Return the [X, Y] coordinate for the center point of the cell that contains the specified text.  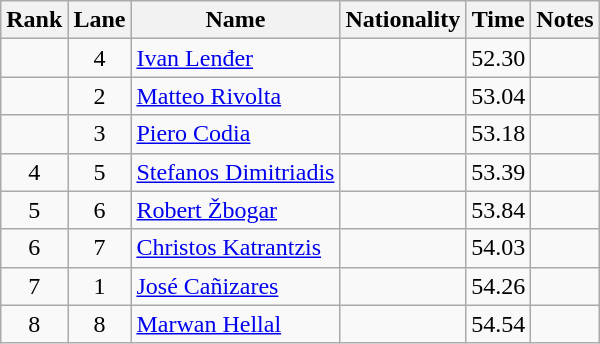
Rank [34, 20]
José Cañizares [236, 286]
53.18 [498, 134]
53.04 [498, 96]
Christos Katrantzis [236, 248]
Stefanos Dimitriadis [236, 172]
Robert Žbogar [236, 210]
Ivan Lenđer [236, 58]
52.30 [498, 58]
Marwan Hellal [236, 324]
Time [498, 20]
54.26 [498, 286]
Nationality [403, 20]
54.54 [498, 324]
Piero Codia [236, 134]
53.39 [498, 172]
Lane [100, 20]
53.84 [498, 210]
Matteo Rivolta [236, 96]
3 [100, 134]
1 [100, 286]
54.03 [498, 248]
Name [236, 20]
2 [100, 96]
Notes [565, 20]
